Identify which cell holds the provided text, then report its [x, y] central coordinate. 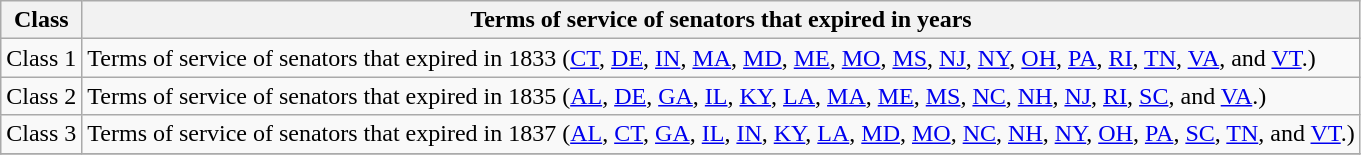
Terms of service of senators that expired in 1837 (AL, CT, GA, IL, IN, KY, LA, MD, MO, NC, NH, NY, OH, PA, SC, TN, and VT.) [721, 134]
Terms of service of senators that expired in 1835 (AL, DE, GA, IL, KY, LA, MA, ME, MS, NC, NH, NJ, RI, SC, and VA.) [721, 96]
Terms of service of senators that expired in years [721, 20]
Class 2 [42, 96]
Terms of service of senators that expired in 1833 (CT, DE, IN, MA, MD, ME, MO, MS, NJ, NY, OH, PA, RI, TN, VA, and VT.) [721, 58]
Class 1 [42, 58]
Class [42, 20]
Class 3 [42, 134]
